Pinpoint the cell where the given text exists, returning its [X, Y] midpoint coordinate. 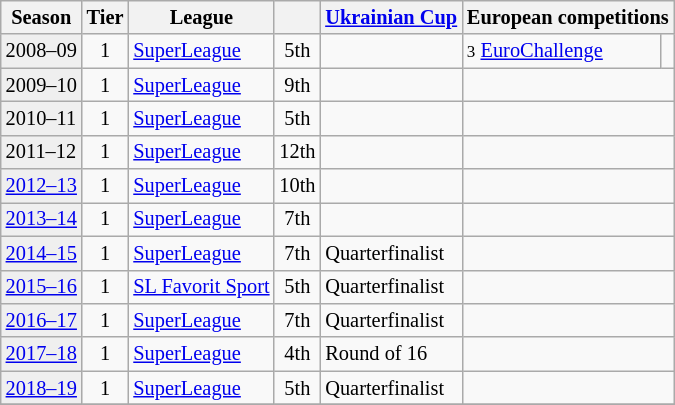
4th [297, 354]
2014–15 [42, 253]
2017–18 [42, 354]
2018–19 [42, 388]
SL Favorit Sport [201, 287]
Ukrainian Cup [391, 17]
2016–17 [42, 320]
Tier [106, 17]
Season [42, 17]
2013–14 [42, 219]
2012–13 [42, 186]
Round of 16 [391, 354]
2011–12 [42, 152]
10th [297, 186]
12th [297, 152]
2009–10 [42, 85]
European competitions [568, 17]
2015–16 [42, 287]
2010–11 [42, 118]
3 EuroChallenge [561, 51]
2008–09 [42, 51]
League [201, 17]
9th [297, 85]
